Search for the cell housing the specified text and yield its [X, Y] center coordinate. 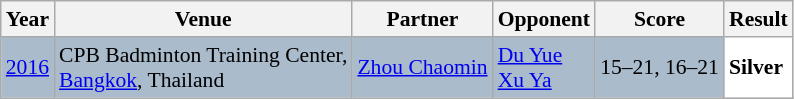
CPB Badminton Training Center,Bangkok, Thailand [203, 68]
Silver [758, 68]
Result [758, 19]
15–21, 16–21 [660, 68]
Venue [203, 19]
Year [28, 19]
2016 [28, 68]
Opponent [544, 19]
Du Yue Xu Ya [544, 68]
Zhou Chaomin [422, 68]
Partner [422, 19]
Score [660, 19]
